From the cell containing the given text, extract its center point as [X, Y] coordinate. 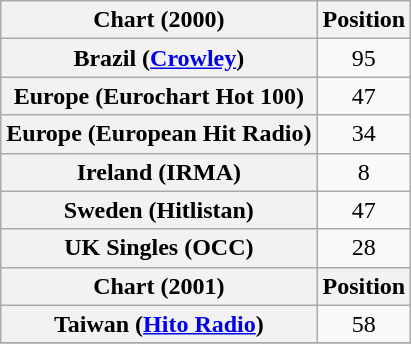
95 [364, 58]
Brazil (Crowley) [159, 58]
Chart (2000) [159, 20]
Ireland (IRMA) [159, 172]
58 [364, 324]
Europe (Eurochart Hot 100) [159, 96]
8 [364, 172]
34 [364, 134]
28 [364, 248]
Taiwan (Hito Radio) [159, 324]
Sweden (Hitlistan) [159, 210]
Europe (European Hit Radio) [159, 134]
Chart (2001) [159, 286]
UK Singles (OCC) [159, 248]
